Identify which cell holds the provided text, then report its (x, y) central coordinate. 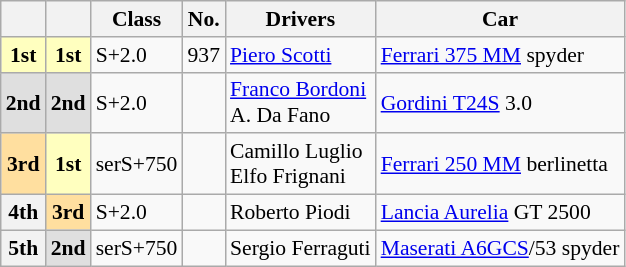
Ferrari 375 MM spyder (500, 55)
Ferrari 250 MM berlinetta (500, 164)
No. (204, 19)
Car (500, 19)
Piero Scotti (300, 55)
Lancia Aurelia GT 2500 (500, 213)
5th (24, 248)
Gordini T24S 3.0 (500, 102)
937 (204, 55)
4th (24, 213)
Franco Bordoni A. Da Fano (300, 102)
Roberto Piodi (300, 213)
Class (137, 19)
Sergio Ferraguti (300, 248)
Drivers (300, 19)
Maserati A6GCS/53 spyder (500, 248)
Camillo Luglio Elfo Frignani (300, 164)
